Provide the [X, Y] coordinate of the cell's center where the given text is located.  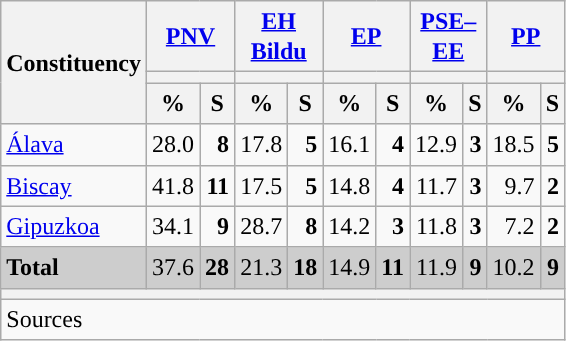
11.7 [436, 186]
34.1 [172, 226]
21.3 [262, 268]
17.5 [262, 186]
Total [74, 268]
14.2 [350, 226]
Gipuzkoa [74, 226]
37.6 [172, 268]
PP [526, 36]
EP [366, 36]
18.5 [514, 144]
7.2 [514, 226]
PNV [190, 36]
28 [218, 268]
PSE–EE [448, 36]
Constituency [74, 62]
14.9 [350, 268]
28.7 [262, 226]
Biscay [74, 186]
16.1 [350, 144]
Álava [74, 144]
9.7 [514, 186]
18 [306, 268]
11.9 [436, 268]
Sources [283, 320]
12.9 [436, 144]
11.8 [436, 226]
EH Bildu [279, 36]
14.8 [350, 186]
28.0 [172, 144]
41.8 [172, 186]
10.2 [514, 268]
17.8 [262, 144]
